Detect which cell encompasses the target text, then output its (X, Y) center coordinate. 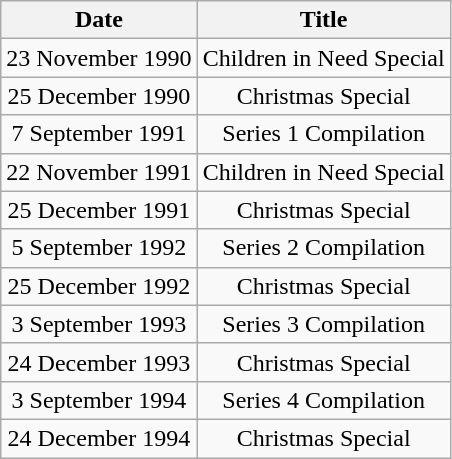
3 September 1994 (99, 400)
23 November 1990 (99, 58)
24 December 1994 (99, 438)
Series 1 Compilation (324, 134)
5 September 1992 (99, 248)
25 December 1990 (99, 96)
25 December 1991 (99, 210)
Date (99, 20)
Series 2 Compilation (324, 248)
Series 4 Compilation (324, 400)
3 September 1993 (99, 324)
22 November 1991 (99, 172)
25 December 1992 (99, 286)
Series 3 Compilation (324, 324)
7 September 1991 (99, 134)
24 December 1993 (99, 362)
Title (324, 20)
